From the cell containing the given text, extract its center point as (x, y) coordinate. 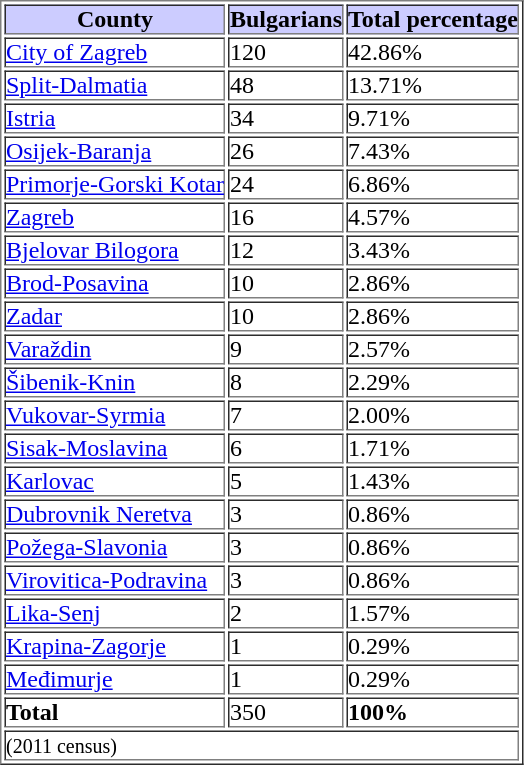
City of Zagreb (114, 53)
7.43% (432, 151)
26 (286, 151)
100% (432, 713)
2.57% (432, 349)
Lika-Senj (114, 613)
2.00% (432, 415)
Karlovac (114, 481)
Sisak-Moslavina (114, 449)
County (114, 19)
Šibenik-Knin (114, 383)
5 (286, 481)
Međimurje (114, 679)
34 (286, 119)
Požega-Slavonia (114, 547)
Bulgarians (286, 19)
Split-Dalmatia (114, 85)
Dubrovnik Neretva (114, 515)
12 (286, 251)
(2011 census) (262, 745)
Zagreb (114, 217)
Osijek-Baranja (114, 151)
9 (286, 349)
4.57% (432, 217)
13.71% (432, 85)
48 (286, 85)
Istria (114, 119)
Krapina-Zagorje (114, 647)
120 (286, 53)
6 (286, 449)
Total (114, 713)
Vukovar-Syrmia (114, 415)
Zadar (114, 317)
Varaždin (114, 349)
2 (286, 613)
1.71% (432, 449)
1.57% (432, 613)
350 (286, 713)
Virovitica-Podravina (114, 581)
Total percentage (432, 19)
6.86% (432, 185)
24 (286, 185)
7 (286, 415)
9.71% (432, 119)
42.86% (432, 53)
2.29% (432, 383)
8 (286, 383)
1.43% (432, 481)
16 (286, 217)
Brod-Posavina (114, 283)
3.43% (432, 251)
Bjelovar Bilogora (114, 251)
Primorje-Gorski Kotar (114, 185)
